Locate the cell with the specified text and output its (x, y) center coordinate. 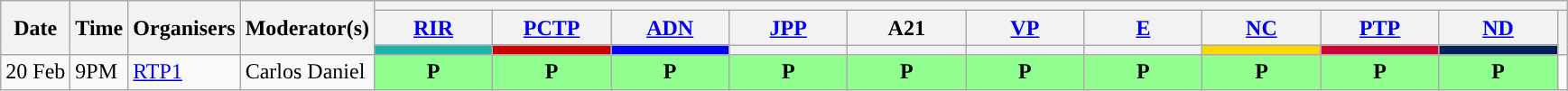
A21 (906, 28)
PCTP (552, 28)
20 Feb (36, 72)
Date (36, 28)
JPP (789, 28)
RIR (433, 28)
VP (1025, 28)
RTP1 (184, 72)
E (1143, 28)
Carlos Daniel (307, 72)
9PM (99, 72)
ND (1498, 28)
Time (99, 28)
NC (1262, 28)
Organisers (184, 28)
Moderator(s) (307, 28)
PTP (1379, 28)
ADN (670, 28)
